Return the (X, Y) coordinate for the center point of the cell that contains the specified text.  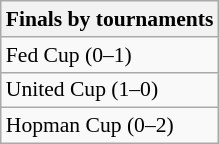
Hopman Cup (0–2) (110, 126)
United Cup (1–0) (110, 90)
Finals by tournaments (110, 19)
Fed Cup (0–1) (110, 55)
